Output the [x, y] coordinate of the center of the cell containing the given text.  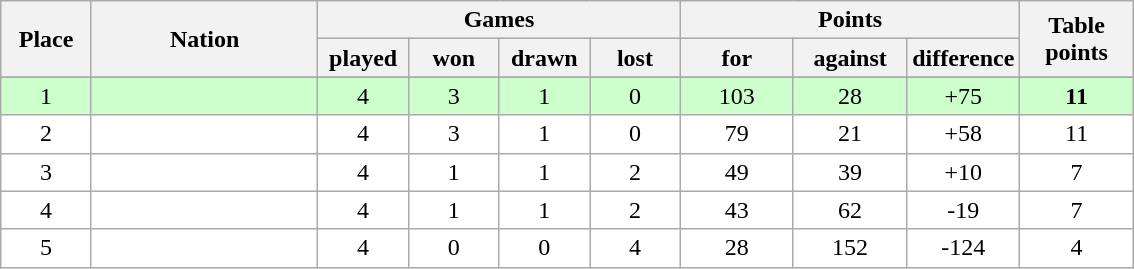
103 [736, 96]
played [364, 58]
+58 [964, 134]
Place [46, 39]
+75 [964, 96]
for [736, 58]
Tablepoints [1076, 39]
5 [46, 248]
Nation [204, 39]
against [850, 58]
+10 [964, 172]
Points [850, 20]
152 [850, 248]
43 [736, 210]
39 [850, 172]
79 [736, 134]
drawn [544, 58]
62 [850, 210]
difference [964, 58]
21 [850, 134]
won [454, 58]
Games [499, 20]
-124 [964, 248]
lost [636, 58]
49 [736, 172]
-19 [964, 210]
